Capture the cell that displays the provided text and extract its (X, Y) central coordinate. 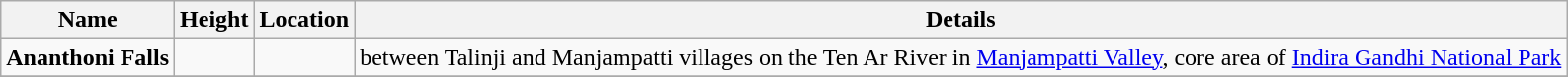
Details (960, 20)
Location (304, 20)
Ananthoni Falls (88, 57)
Name (88, 20)
between Talinji and Manjampatti villages on the Ten Ar River in Manjampatti Valley, core area of Indira Gandhi National Park (960, 57)
Height (214, 20)
